Scan for the cell matching the given text and deliver its [x, y] coordinate at center. 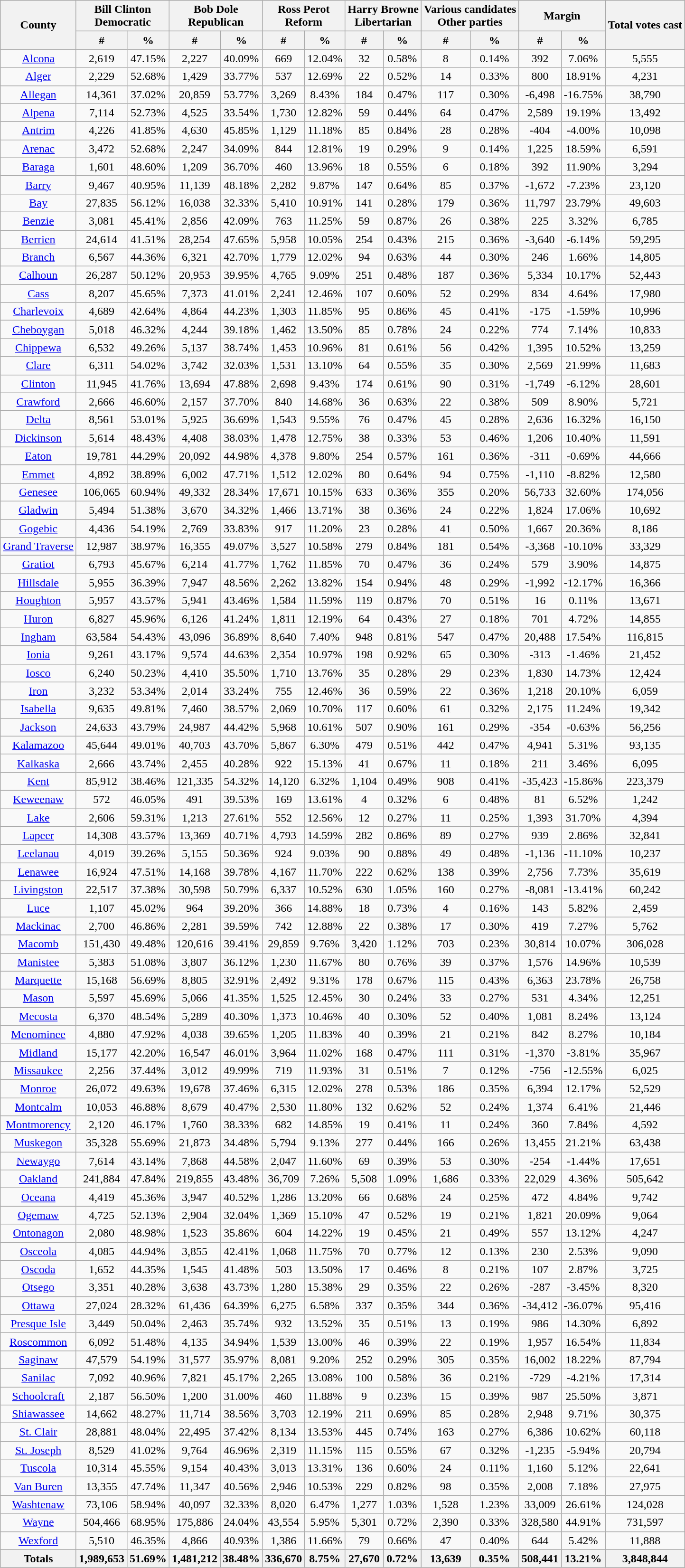
11.15% [325, 1450]
3,269 [284, 94]
Macomb [38, 944]
3,742 [195, 366]
844 [284, 149]
6,092 [102, 1341]
27.61% [241, 817]
38.33% [241, 1125]
6,370 [102, 1016]
Van Buren [38, 1486]
39.18% [241, 330]
14.22% [325, 1233]
3,871 [645, 1396]
9,764 [195, 1450]
49.26% [148, 348]
24.04% [241, 1522]
15.13% [325, 763]
160 [445, 890]
48.04% [148, 1432]
-354 [540, 727]
22,517 [102, 890]
6,567 [102, 257]
5,494 [102, 510]
Bob DoleRepublican [216, 16]
Kalkaska [38, 763]
6,059 [645, 691]
14.85% [325, 1125]
14.59% [325, 836]
31.00% [241, 1396]
47.88% [241, 384]
1,652 [102, 1269]
5.82% [583, 908]
95 [364, 312]
0.53% [402, 1088]
136 [364, 1468]
-36.07% [583, 1305]
-7.23% [583, 185]
3,670 [195, 510]
11.90% [583, 167]
1,762 [284, 565]
0.81% [402, 637]
Ottawa [38, 1305]
1,730 [284, 113]
1.03% [402, 1504]
65 [445, 655]
7,114 [102, 113]
1,667 [540, 529]
6,214 [195, 565]
-1,749 [540, 384]
509 [540, 402]
Various candidatesOther parties [470, 16]
2,948 [540, 1414]
6,591 [645, 149]
20,953 [195, 275]
922 [284, 763]
1,957 [540, 1341]
8.27% [583, 1034]
5,762 [645, 926]
4,419 [102, 1197]
3,081 [102, 221]
46.96% [241, 1450]
2,047 [284, 1161]
13.76% [325, 673]
Missaukee [38, 1070]
41.48% [241, 1269]
-8,081 [540, 890]
246 [540, 257]
-729 [540, 1378]
Oceana [38, 1197]
33 [445, 998]
40.43% [241, 1468]
0.45% [402, 1233]
13.00% [325, 1341]
Dickinson [38, 438]
184 [364, 94]
10,996 [645, 312]
45.65% [148, 293]
-756 [540, 1070]
336,670 [284, 1559]
840 [284, 402]
2,904 [195, 1215]
18.59% [583, 149]
3,638 [195, 1287]
48.60% [148, 167]
16,002 [540, 1360]
701 [540, 619]
Emmet [38, 474]
2,247 [195, 149]
30,598 [195, 890]
11,945 [102, 384]
56.50% [148, 1396]
32 [364, 58]
13,639 [445, 1559]
16.54% [583, 1341]
1,478 [284, 438]
503 [284, 1269]
41.51% [148, 239]
4,135 [195, 1341]
604 [284, 1233]
305 [445, 1360]
508,441 [540, 1559]
3,807 [195, 962]
5,334 [540, 275]
-0.69% [583, 456]
987 [540, 1396]
7,373 [195, 293]
43.46% [241, 601]
4,226 [102, 131]
52.13% [148, 1215]
19,781 [102, 456]
25.50% [583, 1396]
4.72% [583, 619]
33.54% [241, 113]
32.60% [583, 492]
1,453 [284, 348]
6.52% [583, 799]
6,394 [540, 1088]
1,710 [284, 673]
12.17% [583, 1088]
Harry BrowneLibertarian [384, 16]
11,888 [645, 1540]
31,577 [195, 1360]
-287 [540, 1287]
24,633 [102, 727]
138 [445, 872]
0.94% [402, 583]
39.53% [241, 799]
4,244 [195, 330]
742 [284, 926]
186 [445, 1088]
Charlevoix [38, 312]
0.59% [402, 691]
30,814 [540, 944]
47.71% [241, 474]
2,636 [540, 420]
9.87% [325, 185]
572 [102, 799]
11.24% [583, 709]
143 [540, 908]
241,884 [102, 1179]
43.79% [148, 727]
2,256 [102, 1070]
0.76% [402, 962]
45.85% [241, 131]
16,150 [645, 420]
44.29% [148, 456]
27,024 [102, 1305]
6,275 [284, 1305]
1,462 [284, 330]
6,002 [195, 474]
54.02% [148, 366]
46.32% [148, 330]
19,342 [645, 709]
10,098 [645, 131]
13.12% [583, 1233]
40.52% [241, 1197]
4,725 [102, 1215]
61 [445, 709]
6,315 [284, 1088]
20,488 [540, 637]
43.14% [148, 1161]
12.81% [325, 149]
45,644 [102, 745]
49.99% [241, 1070]
3.46% [583, 763]
89 [445, 836]
5,066 [195, 998]
-34,412 [540, 1305]
2,619 [102, 58]
5,137 [195, 348]
8.43% [325, 94]
31.70% [583, 817]
557 [540, 1233]
28.34% [241, 492]
9.80% [325, 456]
0.12% [495, 1070]
2,241 [284, 293]
774 [540, 330]
-1,672 [540, 185]
504,466 [102, 1522]
6,095 [645, 763]
7,821 [195, 1378]
36.39% [148, 583]
43.17% [148, 655]
12.75% [325, 438]
52,443 [645, 275]
6,363 [540, 980]
79 [364, 1540]
41.02% [148, 1450]
68.95% [148, 1522]
2,769 [195, 529]
14,875 [645, 565]
35,967 [645, 1052]
13.52% [325, 1323]
10.05% [325, 239]
141 [364, 203]
24,987 [195, 727]
9,064 [645, 1215]
47.74% [148, 1486]
1,481,212 [195, 1559]
13.21% [583, 1559]
10,237 [645, 854]
755 [284, 691]
2.87% [583, 1269]
41.85% [148, 131]
13,124 [645, 1016]
5.12% [583, 1468]
1,686 [445, 1179]
13,694 [195, 384]
2,120 [102, 1125]
2,459 [645, 908]
Baraga [38, 167]
38.57% [241, 709]
52.73% [148, 113]
3,449 [102, 1323]
11.02% [325, 1052]
7,092 [102, 1378]
5,794 [284, 1143]
39.41% [241, 944]
366 [284, 908]
3.90% [583, 565]
100 [364, 1378]
6,321 [195, 257]
50.79% [241, 890]
2,229 [102, 76]
30,375 [645, 1414]
0.54% [495, 547]
60,118 [645, 1432]
2,463 [195, 1323]
28,601 [645, 384]
5.31% [583, 745]
Ionia [38, 655]
479 [364, 745]
40.96% [148, 1378]
1,539 [284, 1341]
1,989,653 [102, 1559]
Osceola [38, 1251]
35.74% [241, 1323]
26.61% [583, 1504]
Otsego [38, 1287]
10.58% [325, 547]
7,614 [102, 1161]
-4.00% [583, 131]
2,756 [540, 872]
County [38, 25]
38.46% [148, 781]
22,029 [540, 1179]
1.05% [402, 890]
6.41% [583, 1107]
6.47% [325, 1504]
5,968 [284, 727]
35,328 [102, 1143]
10,184 [645, 1034]
12.69% [325, 76]
948 [364, 637]
1,129 [284, 131]
38.89% [148, 474]
3,012 [195, 1070]
26,287 [102, 275]
2,700 [102, 926]
0.42% [495, 348]
13.20% [325, 1197]
630 [364, 890]
4,941 [540, 745]
52,529 [645, 1088]
11.60% [325, 1161]
-6,498 [540, 94]
17.06% [583, 510]
5,958 [284, 239]
34.32% [241, 510]
Genesee [38, 492]
-15.86% [583, 781]
2,265 [284, 1378]
-12.17% [583, 583]
Lenawee [38, 872]
53.01% [148, 420]
11.18% [325, 131]
56,256 [645, 727]
181 [445, 547]
11.70% [325, 872]
9.20% [325, 1360]
-1,992 [540, 583]
Alpena [38, 113]
5,510 [102, 1540]
964 [195, 908]
4,019 [102, 854]
38.56% [241, 1414]
1,395 [540, 348]
28,254 [195, 239]
1,466 [284, 510]
-404 [540, 131]
445 [364, 1432]
1,225 [540, 149]
51.38% [148, 510]
-3.45% [583, 1287]
10.96% [325, 348]
-1,235 [540, 1450]
54.43% [148, 637]
4,410 [195, 673]
64.39% [241, 1305]
51.69% [148, 1559]
0.69% [402, 1414]
344 [445, 1305]
60.94% [148, 492]
Mason [38, 998]
76 [364, 420]
4.64% [583, 293]
14,120 [284, 781]
32.91% [241, 980]
1,230 [284, 962]
13 [445, 1323]
4,630 [195, 131]
63,438 [645, 1143]
5,941 [195, 601]
Sanilac [38, 1378]
0.16% [495, 908]
154 [364, 583]
4,394 [645, 817]
8,081 [284, 1360]
251 [364, 275]
-1.44% [583, 1161]
-175 [540, 312]
7.27% [583, 926]
4,085 [102, 1251]
45.67% [148, 565]
5,301 [364, 1522]
53.77% [241, 94]
41.01% [241, 293]
10.62% [583, 1432]
40.09% [241, 58]
1,218 [540, 691]
13.96% [325, 167]
8,186 [645, 529]
2,014 [195, 691]
20,092 [195, 456]
41.76% [148, 384]
10.70% [325, 709]
Branch [38, 257]
Cass [38, 293]
682 [284, 1125]
2,281 [195, 926]
44.42% [241, 727]
5,410 [284, 203]
33.83% [241, 529]
49.81% [148, 709]
1,779 [284, 257]
6,311 [102, 366]
8,561 [102, 420]
6,386 [540, 1432]
1,160 [540, 1468]
37.46% [241, 1088]
6,126 [195, 619]
48.43% [148, 438]
282 [364, 836]
43.73% [241, 1287]
26,072 [102, 1088]
Ingham [38, 637]
40.30% [241, 1016]
38.48% [241, 1559]
579 [540, 565]
51.48% [148, 1341]
Kent [38, 781]
7.26% [325, 1179]
Monroe [38, 1088]
1,760 [195, 1125]
179 [445, 203]
Shiawassee [38, 1414]
1,373 [284, 1016]
44.91% [583, 1522]
2,946 [284, 1486]
1,303 [284, 312]
3,725 [645, 1269]
-0.63% [583, 727]
35.97% [241, 1360]
15,177 [102, 1052]
10,833 [645, 330]
11,683 [645, 366]
222 [364, 872]
3,420 [364, 944]
0.82% [402, 1486]
45.96% [148, 619]
42.20% [148, 1052]
Newaygo [38, 1161]
26 [445, 221]
Iron [38, 691]
93,135 [645, 745]
547 [445, 637]
Kalamazoo [38, 745]
35.86% [241, 1233]
552 [284, 817]
7.14% [583, 330]
12.56% [325, 817]
11.25% [325, 221]
3,527 [284, 547]
2,569 [540, 366]
11,347 [195, 1486]
3,703 [284, 1414]
10.17% [583, 275]
1,525 [284, 998]
1,068 [284, 1251]
7,947 [195, 583]
10,053 [102, 1107]
5,508 [364, 1179]
12,251 [645, 998]
-3,640 [540, 239]
48 [445, 583]
45.69% [148, 998]
39.20% [241, 908]
800 [540, 76]
10.53% [325, 1486]
419 [540, 926]
Grand Traverse [38, 547]
6,785 [645, 221]
1,280 [284, 1287]
1,081 [540, 1016]
Gratiot [38, 565]
11,139 [195, 185]
14,805 [645, 257]
5,597 [102, 998]
1,543 [284, 420]
46.86% [148, 926]
Total votes cast [645, 25]
Totals [38, 1559]
44 [445, 257]
472 [540, 1197]
7,868 [195, 1161]
9.71% [583, 1414]
49.48% [148, 944]
7.84% [583, 1125]
13,259 [645, 348]
-311 [540, 456]
48.18% [241, 185]
13.53% [325, 1432]
Wayne [38, 1522]
3,472 [102, 149]
337 [364, 1305]
38.97% [148, 547]
278 [364, 1088]
49.01% [148, 745]
Oakland [38, 1179]
Benzie [38, 221]
34.48% [241, 1143]
46.05% [148, 799]
Ogemaw [38, 1215]
0.50% [495, 529]
4,864 [195, 312]
2,080 [102, 1233]
0.57% [402, 456]
763 [284, 221]
6,025 [645, 1070]
1,286 [284, 1197]
-313 [540, 655]
1,213 [195, 817]
Luce [38, 908]
Presque Isle [38, 1323]
18.91% [583, 76]
11.83% [325, 1034]
2.53% [583, 1251]
Hillsdale [38, 583]
-1.46% [583, 655]
644 [540, 1540]
46.35% [148, 1540]
1,200 [195, 1396]
37.44% [148, 1070]
355 [445, 492]
32,841 [645, 836]
8,529 [102, 1450]
11,714 [195, 1414]
13,492 [645, 113]
46.01% [241, 1052]
1,104 [364, 781]
121,335 [195, 781]
163 [445, 1432]
21.99% [583, 366]
11.20% [325, 529]
49,332 [195, 492]
47.84% [148, 1179]
40,703 [195, 745]
9.13% [325, 1143]
20.10% [583, 691]
16,547 [195, 1052]
14.73% [583, 673]
4.36% [583, 1179]
279 [364, 547]
Chippewa [38, 348]
5.95% [325, 1522]
10.40% [583, 438]
85,912 [102, 781]
4,231 [645, 76]
5,955 [102, 583]
1,523 [195, 1233]
50.12% [148, 275]
669 [284, 58]
0.20% [495, 492]
Crawford [38, 402]
39 [445, 962]
442 [445, 745]
537 [284, 76]
3.32% [583, 221]
Montmorency [38, 1125]
4.34% [583, 998]
Alcona [38, 58]
4,247 [645, 1233]
28,881 [102, 1432]
40.95% [148, 185]
2.86% [583, 836]
14,361 [102, 94]
3,947 [195, 1197]
2,227 [195, 58]
174,056 [645, 492]
4,892 [102, 474]
-10.10% [583, 547]
116,815 [645, 637]
27 [445, 619]
Bill ClintonDemocratic [122, 16]
9,090 [645, 1251]
151,430 [102, 944]
73,106 [102, 1504]
13.10% [325, 366]
8,805 [195, 980]
8,640 [284, 637]
834 [540, 293]
7.73% [583, 872]
1,277 [364, 1504]
32.03% [241, 366]
St. Clair [38, 1432]
4,408 [195, 438]
5,155 [195, 854]
198 [364, 655]
1,512 [284, 474]
35.50% [241, 673]
56 [445, 348]
14,662 [102, 1414]
13.31% [325, 1468]
0.68% [402, 1197]
21,452 [645, 655]
4,880 [102, 1034]
3,013 [284, 1468]
44.23% [241, 312]
6.58% [325, 1305]
3,964 [284, 1052]
Menominee [38, 1034]
5,957 [102, 601]
33,009 [540, 1504]
2,157 [195, 402]
11.88% [325, 1396]
986 [540, 1323]
2,530 [284, 1107]
0.92% [402, 655]
1,576 [540, 962]
45.36% [148, 1197]
1,528 [445, 1504]
1.12% [402, 944]
Margin [562, 16]
1,374 [540, 1107]
42.70% [241, 257]
12.45% [325, 998]
56.12% [148, 203]
1,811 [284, 619]
14.88% [325, 908]
6,793 [102, 565]
0.74% [402, 1432]
46.60% [148, 402]
215 [445, 239]
11,797 [540, 203]
277 [364, 1143]
95,416 [645, 1305]
10.15% [325, 492]
5,018 [102, 330]
Iosco [38, 673]
13.71% [325, 510]
917 [284, 529]
Keweenaw [38, 799]
10.61% [325, 727]
-1.59% [583, 312]
2,698 [284, 384]
7 [445, 1070]
16,924 [102, 872]
223,379 [645, 781]
Calhoun [38, 275]
63,584 [102, 637]
37.02% [148, 94]
-13.41% [583, 890]
8,207 [102, 293]
28 [445, 131]
Houghton [38, 601]
531 [540, 998]
15.38% [325, 1287]
15 [445, 1396]
11.93% [325, 1070]
20,859 [195, 94]
40.56% [241, 1486]
23.79% [583, 203]
19.19% [583, 113]
11.59% [325, 601]
St. Joseph [38, 1450]
5,289 [195, 1016]
11.75% [325, 1251]
40.93% [241, 1540]
2,354 [284, 655]
13,455 [540, 1143]
34.94% [241, 1341]
4,436 [102, 529]
Alger [38, 76]
6.30% [325, 745]
44.58% [241, 1161]
20.09% [583, 1215]
5.42% [583, 1540]
5,614 [102, 438]
9.76% [325, 944]
2,282 [284, 185]
5,721 [645, 402]
Tuscola [38, 1468]
230 [540, 1251]
43.48% [241, 1179]
17,651 [645, 1161]
13,355 [102, 1486]
-1,110 [540, 474]
16,355 [195, 547]
0.77% [402, 1251]
47.65% [241, 239]
Barry [38, 185]
Schoolcraft [38, 1396]
328,580 [540, 1522]
98 [445, 1486]
38.74% [241, 348]
2,187 [102, 1396]
44.36% [148, 257]
39.59% [241, 926]
Delta [38, 420]
21,873 [195, 1143]
51.08% [148, 962]
-6.12% [583, 384]
58.94% [148, 1504]
Allegan [38, 94]
Manistee [38, 962]
Livingston [38, 890]
2,175 [540, 709]
169 [284, 799]
6,532 [102, 348]
42.09% [241, 221]
1,584 [284, 601]
9.43% [325, 384]
12,424 [645, 673]
0.75% [495, 474]
2,262 [284, 583]
2,455 [195, 763]
1,545 [195, 1269]
14,855 [645, 619]
1,830 [540, 673]
60,242 [645, 890]
31 [364, 1070]
491 [195, 799]
46 [364, 1341]
39.26% [148, 854]
1,393 [540, 817]
53.34% [148, 691]
Lake [38, 817]
36.89% [241, 637]
23,120 [645, 185]
Huron [38, 619]
-6.14% [583, 239]
1,429 [195, 76]
23 [364, 529]
26,758 [645, 980]
6.32% [325, 781]
17,314 [645, 1378]
11.66% [325, 1540]
Clare [38, 366]
120,616 [195, 944]
39.65% [241, 1034]
Gogebic [38, 529]
932 [284, 1323]
8,020 [284, 1504]
56.69% [148, 980]
Wexford [38, 1540]
9.55% [325, 420]
0.78% [402, 330]
48.56% [241, 583]
36.12% [241, 962]
175,886 [195, 1522]
1,369 [284, 1215]
360 [540, 1125]
4,765 [284, 275]
16.32% [583, 420]
34.09% [241, 149]
12,987 [102, 547]
8.90% [583, 402]
0.88% [402, 854]
13.08% [325, 1378]
507 [364, 727]
11.67% [325, 962]
225 [540, 221]
8.24% [583, 1016]
5,925 [195, 420]
37.70% [241, 402]
39.78% [241, 872]
47.51% [148, 872]
22,641 [645, 1468]
166 [445, 1143]
46.17% [148, 1125]
7.06% [583, 58]
908 [445, 781]
-3.81% [583, 1052]
1,205 [284, 1034]
41.77% [241, 565]
21,446 [645, 1107]
9,467 [102, 185]
47,579 [102, 1360]
14 [445, 76]
5,383 [102, 962]
35,619 [645, 872]
106,065 [102, 492]
45.17% [241, 1378]
4,592 [645, 1125]
132 [364, 1107]
2,390 [445, 1522]
43,096 [195, 637]
48.27% [148, 1414]
9,635 [102, 709]
1.66% [583, 257]
33,329 [645, 547]
16,366 [645, 583]
54.32% [241, 781]
50.04% [148, 1323]
17.54% [583, 637]
47.92% [148, 1034]
Montcalm [38, 1107]
Marquette [38, 980]
-35,423 [540, 781]
0.66% [402, 1540]
8,679 [195, 1107]
Mackinac [38, 926]
-3,368 [540, 547]
111 [445, 1052]
-12.55% [583, 1070]
731,597 [645, 1522]
44.35% [148, 1269]
13,369 [195, 836]
6,827 [102, 619]
49,603 [645, 203]
-5.94% [583, 1450]
9,154 [195, 1468]
37.38% [148, 890]
27,975 [645, 1486]
14,168 [195, 872]
29,859 [284, 944]
939 [540, 836]
13,671 [645, 601]
42.41% [241, 1251]
Berrien [38, 239]
Leelanau [38, 854]
1,821 [540, 1215]
147 [364, 185]
6,337 [284, 890]
703 [445, 944]
14,308 [102, 836]
1.09% [402, 1179]
Roscommon [38, 1341]
0.90% [402, 727]
9,261 [102, 655]
119 [364, 601]
4,793 [284, 836]
12.82% [325, 113]
48.54% [148, 1016]
43,554 [284, 1522]
32.04% [241, 1215]
1,531 [284, 366]
3,848,844 [645, 1559]
15,168 [102, 980]
2,492 [284, 980]
Gladwin [38, 510]
12,580 [645, 474]
Bay [38, 203]
7.40% [325, 637]
33.24% [241, 691]
229 [364, 1486]
36.70% [241, 167]
4,866 [195, 1540]
3,855 [195, 1251]
28.32% [148, 1305]
219,855 [195, 1179]
4,689 [102, 312]
924 [284, 854]
5,867 [284, 745]
38,790 [645, 94]
21.21% [583, 1143]
Clinton [38, 384]
59,295 [645, 239]
Lapeer [38, 836]
10,314 [102, 1468]
9,574 [195, 655]
67 [445, 1450]
3,232 [102, 691]
55.69% [148, 1143]
4,378 [284, 456]
17,980 [645, 293]
50.36% [241, 854]
Eaton [38, 456]
Jackson [38, 727]
Saginaw [38, 1360]
252 [364, 1360]
12.88% [325, 926]
39.95% [241, 275]
Washtenaw [38, 1504]
40,097 [195, 1504]
45.41% [148, 221]
1,601 [102, 167]
11,834 [645, 1341]
1,824 [540, 510]
1,209 [195, 167]
41.35% [241, 998]
48.98% [148, 1233]
69 [364, 1161]
-8.82% [583, 474]
8,134 [284, 1432]
-1,370 [540, 1052]
14.96% [583, 962]
49.63% [148, 1088]
10.07% [583, 944]
2,606 [102, 817]
Midland [38, 1052]
24,614 [102, 239]
174 [364, 384]
Cheboygan [38, 330]
47.15% [148, 58]
187 [445, 275]
1,242 [645, 799]
1,386 [284, 1540]
49 [445, 854]
7.18% [583, 1486]
Antrim [38, 131]
Arenac [38, 149]
22,495 [195, 1432]
Ross PerotReform [304, 16]
5,555 [645, 58]
-1,136 [540, 854]
Mecosta [38, 1016]
Muskegon [38, 1143]
15.10% [325, 1215]
4,525 [195, 113]
10.91% [325, 203]
50.23% [148, 673]
4,038 [195, 1034]
27,835 [102, 203]
2,856 [195, 221]
10,539 [645, 962]
1,206 [540, 438]
20,794 [645, 1450]
9.03% [325, 854]
44.94% [148, 1251]
37.42% [241, 1432]
2,319 [284, 1450]
0.13% [495, 1251]
3,294 [645, 167]
12.04% [325, 58]
45.55% [148, 1468]
168 [364, 1052]
2,008 [540, 1486]
43.74% [148, 763]
20.36% [583, 529]
11.80% [325, 1107]
178 [364, 980]
16,038 [195, 203]
33.77% [241, 76]
14.30% [583, 1323]
2,069 [284, 709]
842 [540, 1034]
306,028 [645, 944]
-11.10% [583, 854]
8,320 [645, 1287]
6,892 [645, 1323]
36.69% [241, 420]
-254 [540, 1161]
38.03% [241, 438]
18.22% [583, 1360]
4.84% [583, 1197]
10.97% [325, 655]
49.07% [241, 547]
Isabella [38, 709]
59.31% [148, 817]
40.47% [241, 1107]
1,107 [102, 908]
44.98% [241, 456]
61,436 [195, 1305]
Oscoda [38, 1269]
66 [364, 1197]
44.63% [241, 655]
30 [364, 998]
19,678 [195, 1088]
14.68% [325, 402]
Ontonagon [38, 1233]
8.75% [325, 1559]
13.61% [325, 799]
46.88% [148, 1107]
10.46% [325, 1016]
6,240 [102, 673]
633 [364, 492]
87,794 [645, 1360]
505,642 [645, 1179]
9,742 [645, 1197]
719 [284, 1070]
44,666 [645, 456]
13.82% [325, 583]
56,733 [540, 492]
9.09% [325, 275]
2,589 [540, 113]
17,671 [284, 492]
1.23% [495, 1504]
41.24% [241, 619]
23.78% [583, 980]
-16.75% [583, 94]
40.71% [241, 836]
36,709 [284, 1179]
11,591 [645, 438]
27,670 [364, 1559]
4,167 [284, 872]
7,460 [195, 709]
43.70% [241, 745]
124,028 [645, 1504]
-4.21% [583, 1378]
3,351 [102, 1287]
9.31% [325, 980]
0.73% [402, 908]
10,692 [645, 510]
45.02% [148, 908]
42.64% [148, 312]
16 [540, 601]
